Return (X, Y) of the center of cell containing provided text 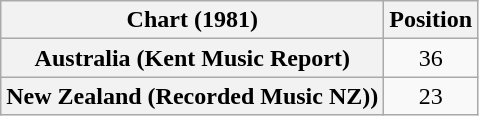
New Zealand (Recorded Music NZ)) (192, 96)
Chart (1981) (192, 20)
23 (431, 96)
36 (431, 58)
Position (431, 20)
Australia (Kent Music Report) (192, 58)
